Provide the (X, Y) coordinate of the cell's center where the given text is located.  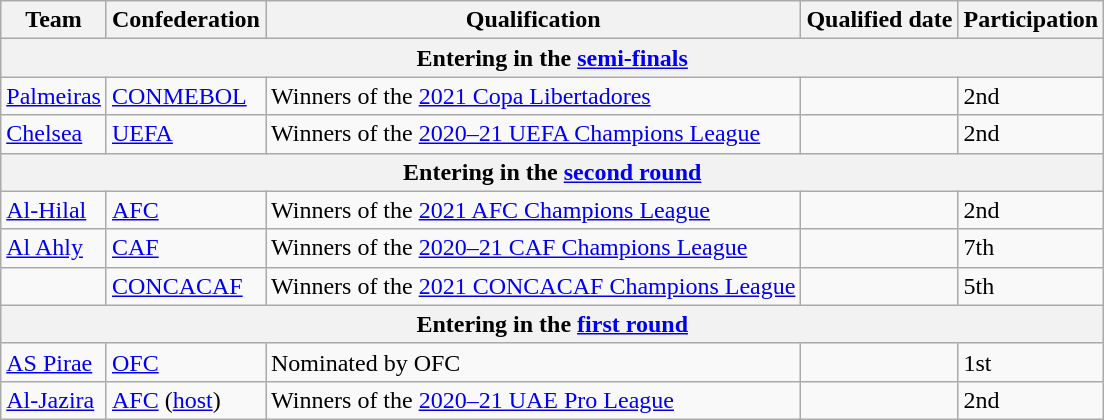
OFC (186, 362)
Entering in the first round (552, 324)
CONMEBOL (186, 96)
CONCACAF (186, 286)
Entering in the second round (552, 172)
7th (1031, 248)
Winners of the 2020–21 UEFA Champions League (534, 134)
Confederation (186, 20)
UEFA (186, 134)
Qualification (534, 20)
Nominated by OFC (534, 362)
Winners of the 2021 Copa Libertadores (534, 96)
Al-Hilal (54, 210)
Participation (1031, 20)
Chelsea (54, 134)
1st (1031, 362)
Team (54, 20)
Al-Jazira (54, 400)
AFC (186, 210)
Winners of the 2021 CONCACAF Champions League (534, 286)
Al Ahly (54, 248)
AS Pirae (54, 362)
AFC (host) (186, 400)
Winners of the 2020–21 CAF Champions League (534, 248)
Palmeiras (54, 96)
CAF (186, 248)
Winners of the 2020–21 UAE Pro League (534, 400)
5th (1031, 286)
Qualified date (880, 20)
Winners of the 2021 AFC Champions League (534, 210)
Entering in the semi-finals (552, 58)
